Return the (X, Y) coordinate for the center point of the cell that contains the specified text.  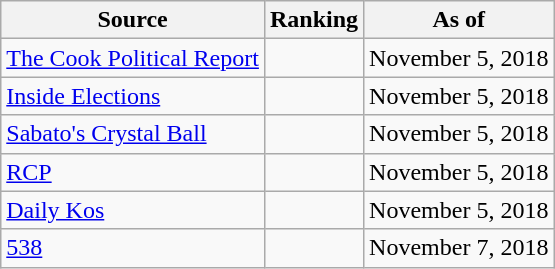
RCP (133, 172)
538 (133, 248)
Source (133, 20)
Ranking (314, 20)
Daily Kos (133, 210)
November 7, 2018 (459, 248)
Sabato's Crystal Ball (133, 134)
Inside Elections (133, 96)
As of (459, 20)
The Cook Political Report (133, 58)
